For the text-containing cell, return its midpoint in [X, Y] coordinate format. 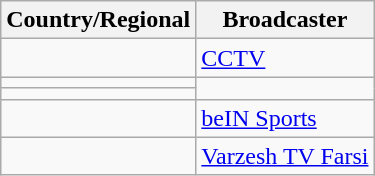
Country/Regional [98, 20]
Varzesh TV Farsi [285, 156]
Broadcaster [285, 20]
CCTV [285, 58]
beIN Sports [285, 118]
